Return [x, y] of the center of cell containing provided text 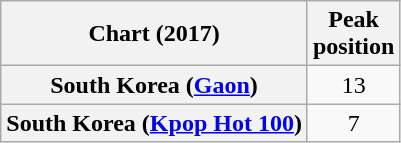
13 [353, 85]
South Korea (Kpop Hot 100) [154, 123]
7 [353, 123]
South Korea (Gaon) [154, 85]
Peakposition [353, 34]
Chart (2017) [154, 34]
